Extract the (x, y) coordinate from the center of the cell holding the provided text.  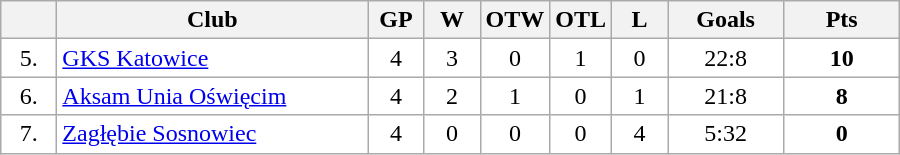
OTL (581, 20)
W (452, 20)
GKS Katowice (212, 58)
GP (396, 20)
10 (842, 58)
Aksam Unia Oświęcim (212, 96)
5. (29, 58)
6. (29, 96)
7. (29, 134)
21:8 (726, 96)
L (640, 20)
Goals (726, 20)
5:32 (726, 134)
3 (452, 58)
Zagłębie Sosnowiec (212, 134)
2 (452, 96)
Pts (842, 20)
Club (212, 20)
22:8 (726, 58)
OTW (515, 20)
8 (842, 96)
